Provide the [X, Y] coordinate of the cell's center where the given text is located.  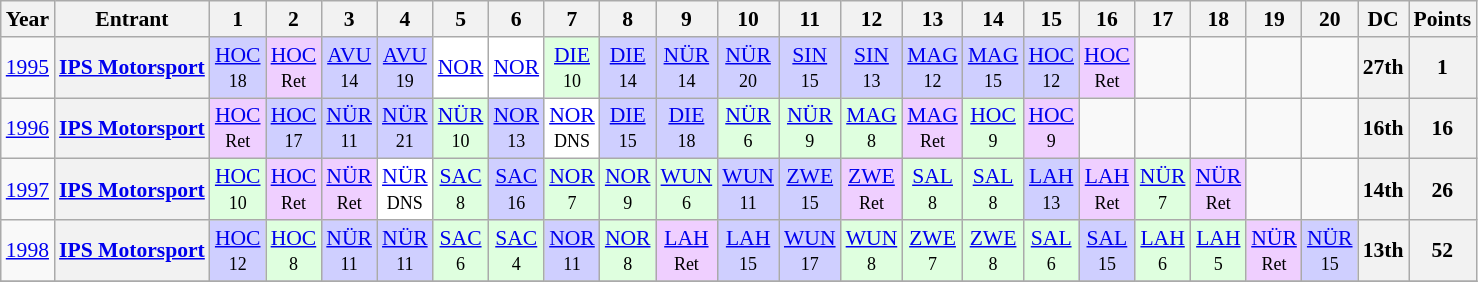
11 [810, 19]
NORDNS [572, 128]
9 [687, 19]
HOC8 [294, 250]
DIE14 [628, 68]
HOC17 [294, 128]
AVU19 [405, 68]
WUN11 [748, 190]
14 [994, 19]
27th [1384, 68]
SIN13 [872, 68]
7 [572, 19]
6 [516, 19]
NÜR20 [748, 68]
16th [1384, 128]
2 [294, 19]
5 [461, 19]
NOR13 [516, 128]
13th [1384, 250]
DC [1384, 19]
10 [748, 19]
MAGRet [932, 128]
WUN17 [810, 250]
SAC4 [516, 250]
NOR8 [628, 250]
3 [349, 19]
NÜR15 [1330, 250]
NÜRDNS [405, 190]
SAL6 [1051, 250]
1995 [28, 68]
NÜR7 [1163, 190]
AVU14 [349, 68]
LAH15 [748, 250]
SIN15 [810, 68]
ZWERet [872, 190]
MAG12 [932, 68]
Year [28, 19]
NÜR9 [810, 128]
NOR7 [572, 190]
17 [1163, 19]
NOR11 [572, 250]
19 [1274, 19]
HOC10 [238, 190]
NÜR6 [748, 128]
26 [1442, 190]
ZWE15 [810, 190]
ZWE7 [932, 250]
Entrant [132, 19]
1998 [28, 250]
WUN6 [687, 190]
LAH13 [1051, 190]
NÜR21 [405, 128]
LAH6 [1163, 250]
MAG15 [994, 68]
SAC6 [461, 250]
15 [1051, 19]
1997 [28, 190]
20 [1330, 19]
SAC16 [516, 190]
ZWE8 [994, 250]
WUN8 [872, 250]
12 [872, 19]
14th [1384, 190]
DIE15 [628, 128]
MAG8 [872, 128]
SAC8 [461, 190]
NÜR14 [687, 68]
DIE18 [687, 128]
18 [1218, 19]
1996 [28, 128]
13 [932, 19]
NÜR10 [461, 128]
8 [628, 19]
LAH5 [1218, 250]
HOC18 [238, 68]
4 [405, 19]
DIE10 [572, 68]
Points [1442, 19]
SAL15 [1107, 250]
52 [1442, 250]
NOR9 [628, 190]
